Detect which cell encompasses the target text, then output its [x, y] center coordinate. 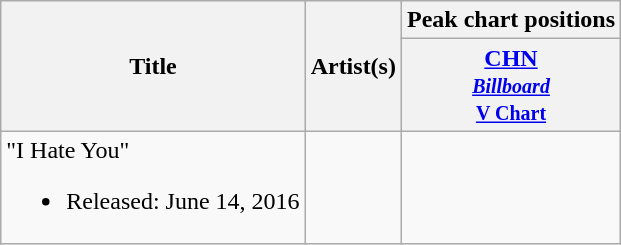
CHNBillboardV Chart [510, 85]
Artist(s) [353, 66]
Peak chart positions [510, 20]
"I Hate You"Released: June 14, 2016 [153, 188]
Title [153, 66]
